Capture the cell that displays the provided text and extract its (x, y) central coordinate. 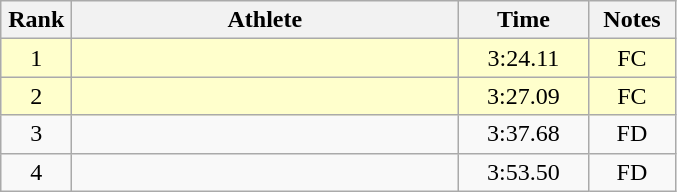
Athlete (265, 20)
3:37.68 (524, 134)
3:27.09 (524, 96)
3 (36, 134)
3:53.50 (524, 172)
2 (36, 96)
3:24.11 (524, 58)
Time (524, 20)
1 (36, 58)
4 (36, 172)
Rank (36, 20)
Notes (632, 20)
